Extract the (X, Y) coordinate from the center of the cell holding the provided text.  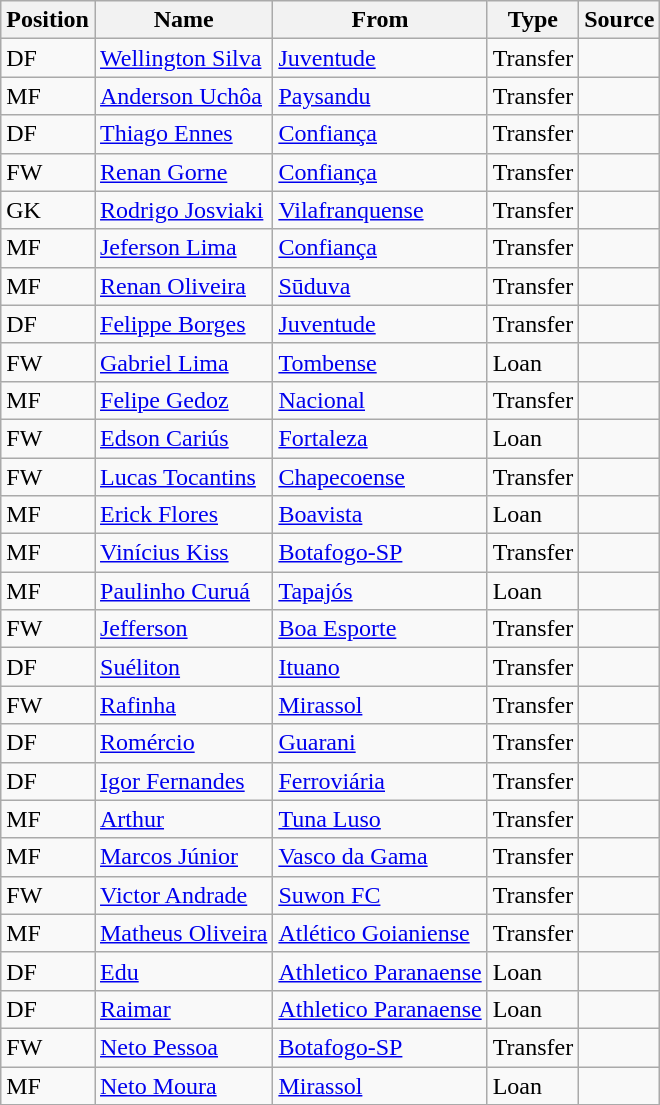
Thiago Ennes (183, 134)
Suéliton (183, 667)
Gabriel Lima (183, 362)
Ituano (380, 667)
Igor Fernandes (183, 781)
Felippe Borges (183, 324)
Neto Pessoa (183, 1047)
Type (533, 20)
Renan Gorne (183, 172)
Anderson Uchôa (183, 96)
Fortaleza (380, 438)
Boavista (380, 515)
Paulinho Curuá (183, 591)
Tuna Luso (380, 819)
Lucas Tocantins (183, 477)
Rafinha (183, 705)
Rodrigo Josviaki (183, 210)
Marcos Júnior (183, 857)
Raimar (183, 1009)
Vasco da Gama (380, 857)
Vilafranquense (380, 210)
Arthur (183, 819)
Edson Cariús (183, 438)
Erick Flores (183, 515)
Ferroviária (380, 781)
Vinícius Kiss (183, 553)
Source (620, 20)
Boa Esporte (380, 629)
Matheus Oliveira (183, 933)
Chapecoense (380, 477)
Romércio (183, 743)
Suwon FC (380, 895)
Sūduva (380, 286)
Nacional (380, 400)
Guarani (380, 743)
Victor Andrade (183, 895)
Paysandu (380, 96)
Wellington Silva (183, 58)
Felipe Gedoz (183, 400)
Jeferson Lima (183, 248)
Name (183, 20)
Tapajós (380, 591)
Edu (183, 971)
Position (48, 20)
Neto Moura (183, 1085)
Tombense (380, 362)
Atlético Goianiense (380, 933)
Renan Oliveira (183, 286)
From (380, 20)
GK (48, 210)
Jefferson (183, 629)
